Return the (X, Y) coordinate for the center point of the cell that contains the specified text.  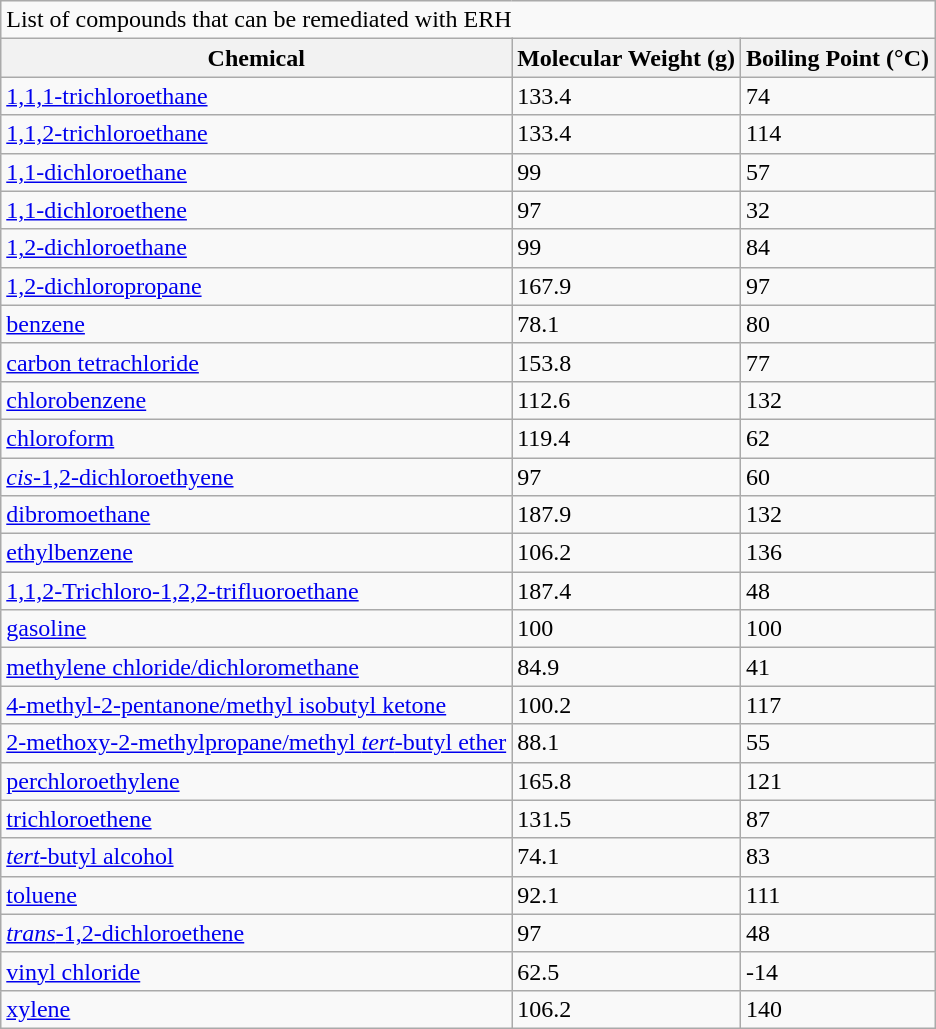
87 (838, 819)
117 (838, 705)
84 (838, 248)
benzene (256, 324)
gasoline (256, 629)
carbon tetrachloride (256, 362)
62.5 (626, 971)
140 (838, 1009)
74 (838, 96)
167.9 (626, 286)
80 (838, 324)
32 (838, 210)
187.4 (626, 591)
vinyl chloride (256, 971)
55 (838, 743)
187.9 (626, 515)
4-methyl-2-pentanone/methyl isobutyl ketone (256, 705)
ethylbenzene (256, 553)
112.6 (626, 400)
2-methoxy-2-methylpropane/methyl tert-butyl ether (256, 743)
cis-1,2-dichloroethyene (256, 477)
1,2-dichloropropane (256, 286)
1,2-dichloroethane (256, 248)
136 (838, 553)
57 (838, 172)
62 (838, 438)
78.1 (626, 324)
153.8 (626, 362)
77 (838, 362)
74.1 (626, 857)
perchloroethylene (256, 781)
chloroform (256, 438)
1,1-dichloroethane (256, 172)
1,1-dichloroethene (256, 210)
84.9 (626, 667)
chlorobenzene (256, 400)
114 (838, 134)
Chemical (256, 58)
60 (838, 477)
92.1 (626, 895)
tert-butyl alcohol (256, 857)
xylene (256, 1009)
119.4 (626, 438)
165.8 (626, 781)
111 (838, 895)
toluene (256, 895)
Boiling Point (°C) (838, 58)
121 (838, 781)
List of compounds that can be remediated with ERH (468, 20)
trichloroethene (256, 819)
131.5 (626, 819)
trans-1,2-dichloroethene (256, 933)
1,1,1-trichloroethane (256, 96)
dibromoethane (256, 515)
1,1,2-trichloroethane (256, 134)
88.1 (626, 743)
-14 (838, 971)
100.2 (626, 705)
Molecular Weight (g) (626, 58)
methylene chloride/dichloromethane (256, 667)
83 (838, 857)
1,1,2-Trichloro-1,2,2-trifluoroethane (256, 591)
41 (838, 667)
